Capture the cell that displays the provided text and extract its [X, Y] central coordinate. 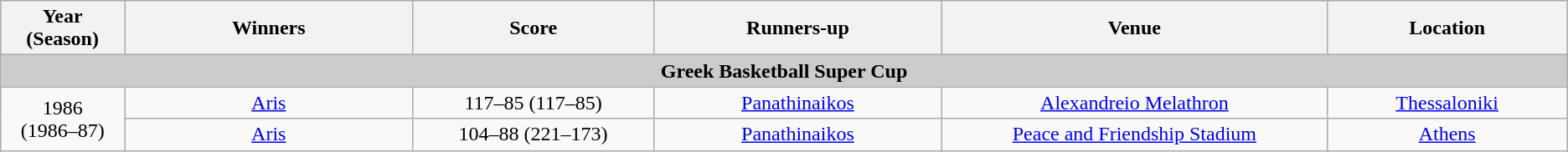
Thessaloniki [1447, 103]
1986(1986–87) [63, 119]
Alexandreio Melathron [1134, 103]
Greek Basketball Super Cup [784, 71]
Winners [270, 28]
Peace and Friendship Stadium [1134, 134]
Runners-up [797, 28]
Year (Season) [63, 28]
Venue [1134, 28]
117–85 (117–85) [533, 103]
Score [533, 28]
Athens [1447, 134]
104–88 (221–173) [533, 134]
Location [1447, 28]
